For the text-containing cell, return its midpoint in [x, y] coordinate format. 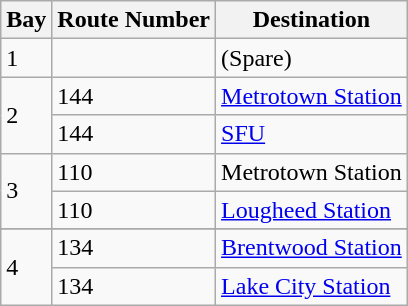
2 [26, 115]
4 [26, 267]
Destination [312, 20]
Lake City Station [312, 286]
Lougheed Station [312, 210]
SFU [312, 134]
Brentwood Station [312, 248]
(Spare) [312, 58]
Bay [26, 20]
1 [26, 58]
Route Number [134, 20]
3 [26, 191]
